Scan for the cell matching the given text and deliver its [x, y] coordinate at center. 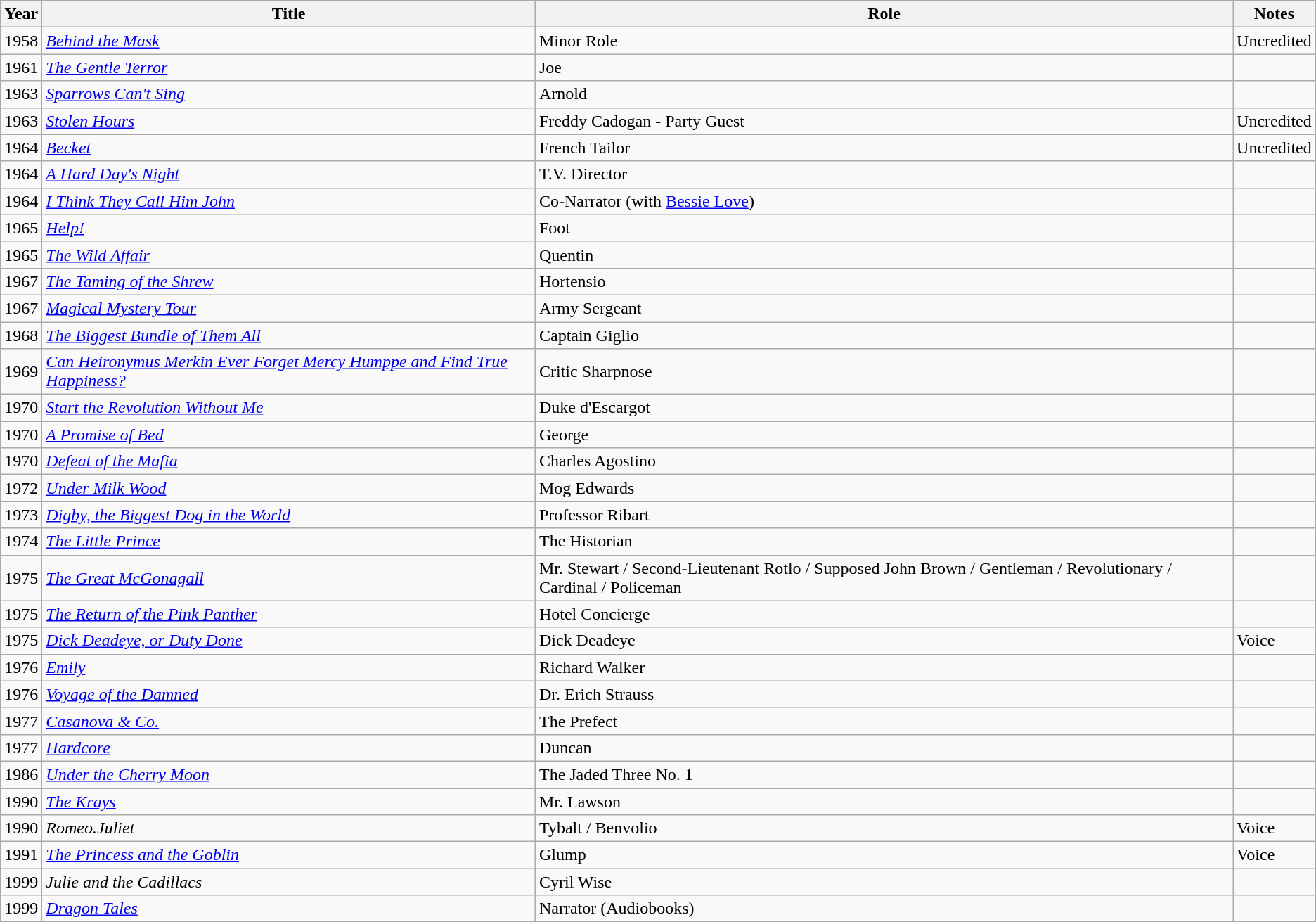
The Little Prince [289, 542]
Can Heironymus Merkin Ever Forget Mercy Humppe and Find True Happiness? [289, 371]
Captain Giglio [884, 335]
1986 [21, 774]
Sparrows Can't Sing [289, 94]
Becket [289, 148]
Magical Mystery Tour [289, 308]
George [884, 435]
Emily [289, 667]
Professor Ribart [884, 515]
Digby, the Biggest Dog in the World [289, 515]
Freddy Cadogan - Party Guest [884, 121]
Arnold [884, 94]
Mog Edwards [884, 488]
Richard Walker [884, 667]
Under the Cherry Moon [289, 774]
The Biggest Bundle of Them All [289, 335]
A Promise of Bed [289, 435]
Title [289, 14]
The Princess and the Goblin [289, 855]
Duke d'Escargot [884, 408]
T.V. Director [884, 174]
A Hard Day's Night [289, 174]
Hortensio [884, 281]
French Tailor [884, 148]
Hotel Concierge [884, 614]
Julie and the Cadillacs [289, 882]
The Krays [289, 801]
Quentin [884, 255]
Behind the Mask [289, 41]
Stolen Hours [289, 121]
Charles Agostino [884, 461]
1972 [21, 488]
The Gentle Terror [289, 68]
Year [21, 14]
Under Milk Wood [289, 488]
1974 [21, 542]
The Historian [884, 542]
The Return of the Pink Panther [289, 614]
1973 [21, 515]
1961 [21, 68]
Dr. Erich Strauss [884, 694]
The Great McGonagall [289, 578]
Romeo.Juliet [289, 828]
Critic Sharpnose [884, 371]
Joe [884, 68]
Help! [289, 228]
Minor Role [884, 41]
Dragon Tales [289, 909]
1969 [21, 371]
Narrator (Audiobooks) [884, 909]
The Taming of the Shrew [289, 281]
Duncan [884, 748]
Casanova & Co. [289, 721]
Glump [884, 855]
Mr. Stewart / Second-Lieutenant Rotlo / Supposed John Brown / Gentleman / Revolutionary / Cardinal / Policeman [884, 578]
Hardcore [289, 748]
Cyril Wise [884, 882]
Start the Revolution Without Me [289, 408]
Defeat of the Mafia [289, 461]
1958 [21, 41]
1968 [21, 335]
Foot [884, 228]
Dick Deadeye, or Duty Done [289, 641]
Notes [1275, 14]
Dick Deadeye [884, 641]
1991 [21, 855]
Army Sergeant [884, 308]
Tybalt / Benvolio [884, 828]
The Prefect [884, 721]
The Jaded Three No. 1 [884, 774]
Role [884, 14]
I Think They Call Him John [289, 201]
Voyage of the Damned [289, 694]
Co-Narrator (with Bessie Love) [884, 201]
Mr. Lawson [884, 801]
The Wild Affair [289, 255]
